Pinpoint the cell where the given text exists, returning its (x, y) midpoint coordinate. 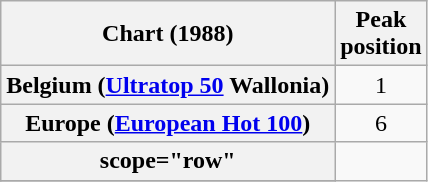
scope="row" (168, 161)
Chart (1988) (168, 34)
6 (381, 123)
Peakposition (381, 34)
Europe (European Hot 100) (168, 123)
Belgium (Ultratop 50 Wallonia) (168, 85)
1 (381, 85)
